Provide the [x, y] coordinate of the cell's center where the given text is located.  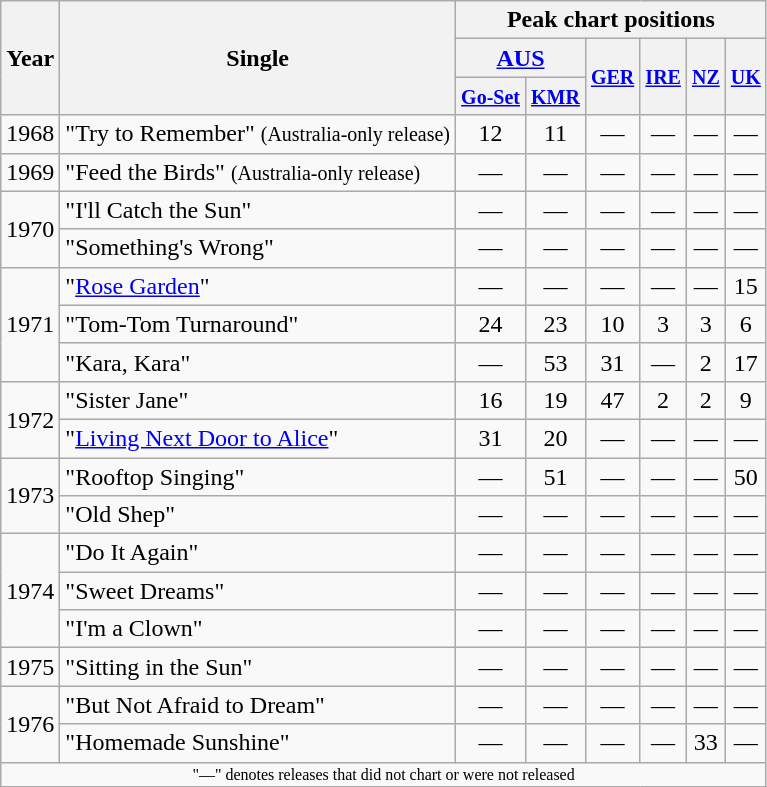
UK [746, 77]
53 [555, 362]
"I'm a Clown" [258, 629]
"I'll Catch the Sun" [258, 210]
33 [706, 743]
"Something's Wrong" [258, 248]
"Living Next Door to Alice" [258, 438]
1972 [30, 419]
KMR [555, 96]
Go-Set [491, 96]
"Rose Garden" [258, 286]
50 [746, 477]
"Old Shep" [258, 515]
IRE [664, 77]
Peak chart positions [612, 20]
"Try to Remember" (Australia-only release) [258, 134]
47 [612, 400]
1968 [30, 134]
"Rooftop Singing" [258, 477]
17 [746, 362]
GER [612, 77]
"Homemade Sunshine" [258, 743]
1971 [30, 324]
15 [746, 286]
1976 [30, 724]
"Feed the Birds" (Australia-only release) [258, 172]
1969 [30, 172]
12 [491, 134]
6 [746, 324]
"Sitting in the Sun" [258, 667]
20 [555, 438]
1970 [30, 229]
Year [30, 58]
1973 [30, 496]
"Sister Jane" [258, 400]
"Kara, Kara" [258, 362]
19 [555, 400]
23 [555, 324]
NZ [706, 77]
24 [491, 324]
9 [746, 400]
"But Not Afraid to Dream" [258, 705]
1974 [30, 591]
51 [555, 477]
11 [555, 134]
10 [612, 324]
16 [491, 400]
AUS [521, 58]
1975 [30, 667]
Single [258, 58]
"Tom-Tom Turnaround" [258, 324]
"Sweet Dreams" [258, 591]
"—" denotes releases that did not chart or were not released [384, 774]
"Do It Again" [258, 553]
